Find where the given text appears and provide that cell's center as [x, y] coordinate. 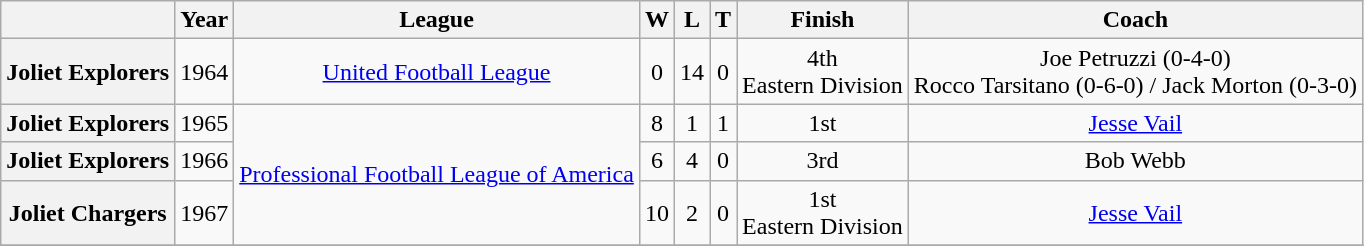
1st Eastern Division [823, 212]
League [437, 20]
T [724, 20]
Year [204, 20]
8 [656, 123]
4th Eastern Division [823, 72]
1966 [204, 161]
Joliet Chargers [88, 212]
14 [692, 72]
L [692, 20]
10 [656, 212]
Finish [823, 20]
Joe Petruzzi (0-4-0) Rocco Tarsitano (0-6-0) / Jack Morton (0-3-0) [1135, 72]
6 [656, 161]
1964 [204, 72]
United Football League [437, 72]
1st [823, 123]
3rd [823, 161]
Professional Football League of America [437, 174]
Bob Webb [1135, 161]
4 [692, 161]
Coach [1135, 20]
1967 [204, 212]
W [656, 20]
2 [692, 212]
1965 [204, 123]
